Find where the given text appears and provide that cell's center as [X, Y] coordinate. 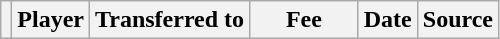
Transferred to [170, 20]
Player [51, 20]
Date [388, 20]
Source [458, 20]
Fee [304, 20]
